Capture the cell that displays the provided text and extract its [X, Y] central coordinate. 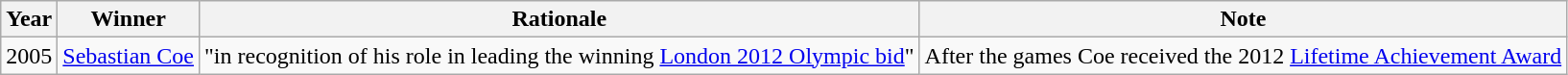
Winner [129, 19]
Rationale [560, 19]
Year [29, 19]
After the games Coe received the 2012 Lifetime Achievement Award [1244, 56]
Note [1244, 19]
"in recognition of his role in leading the winning London 2012 Olympic bid" [560, 56]
2005 [29, 56]
Sebastian Coe [129, 56]
